From the cell containing the given text, extract its center point as (x, y) coordinate. 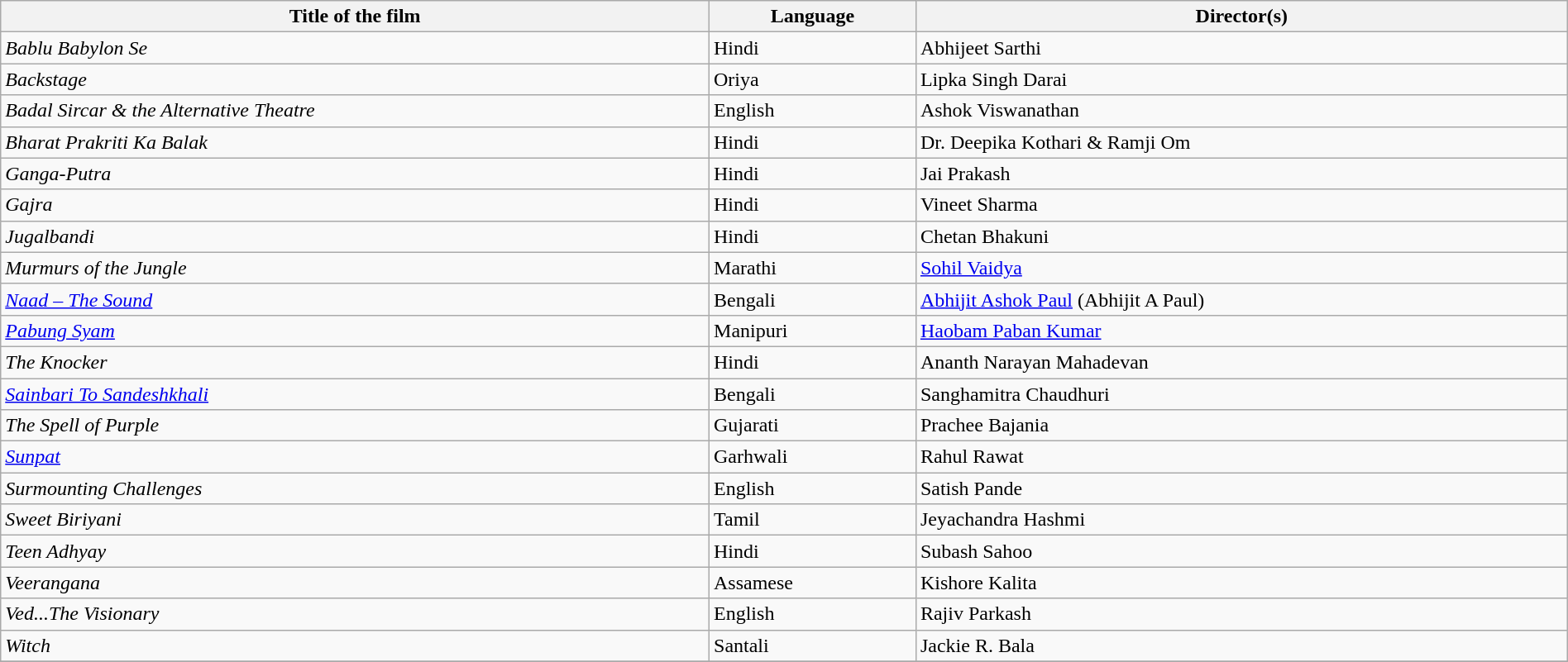
Abhijeet Sarthi (1241, 48)
Bablu Babylon Se (356, 48)
Prachee Bajania (1241, 426)
Manipuri (813, 331)
Ashok Viswanathan (1241, 111)
Rahul Rawat (1241, 457)
Gujarati (813, 426)
Ganga-Putra (356, 174)
Lipka Singh Darai (1241, 79)
Gajra (356, 205)
Bharat Prakriti Ka Balak (356, 142)
Assamese (813, 583)
Subash Sahoo (1241, 551)
Sanghamitra Chaudhuri (1241, 394)
Jackie R. Bala (1241, 645)
Haobam Paban Kumar (1241, 331)
Abhijit Ashok Paul (Abhijit A Paul) (1241, 299)
Badal Sircar & the Alternative Theatre (356, 111)
Sainbari To Sandeshkhali (356, 394)
Witch (356, 645)
Vineet Sharma (1241, 205)
Rajiv Parkash (1241, 614)
Sunpat (356, 457)
Director(s) (1241, 17)
The Knocker (356, 362)
Marathi (813, 268)
Sweet Biriyani (356, 520)
Sohil Vaidya (1241, 268)
Backstage (356, 79)
Tamil (813, 520)
Veerangana (356, 583)
Oriya (813, 79)
Language (813, 17)
Chetan Bhakuni (1241, 236)
Surmounting Challenges (356, 488)
Dr. Deepika Kothari & Ramji Om (1241, 142)
Jugalbandi (356, 236)
Jeyachandra Hashmi (1241, 520)
Ananth Narayan Mahadevan (1241, 362)
The Spell of Purple (356, 426)
Ved...The Visionary (356, 614)
Teen Adhyay (356, 551)
Naad – The Sound (356, 299)
Pabung Syam (356, 331)
Murmurs of the Jungle (356, 268)
Title of the film (356, 17)
Satish Pande (1241, 488)
Kishore Kalita (1241, 583)
Jai Prakash (1241, 174)
Garhwali (813, 457)
Santali (813, 645)
